Output the (X, Y) coordinate of the center of the cell containing the given text.  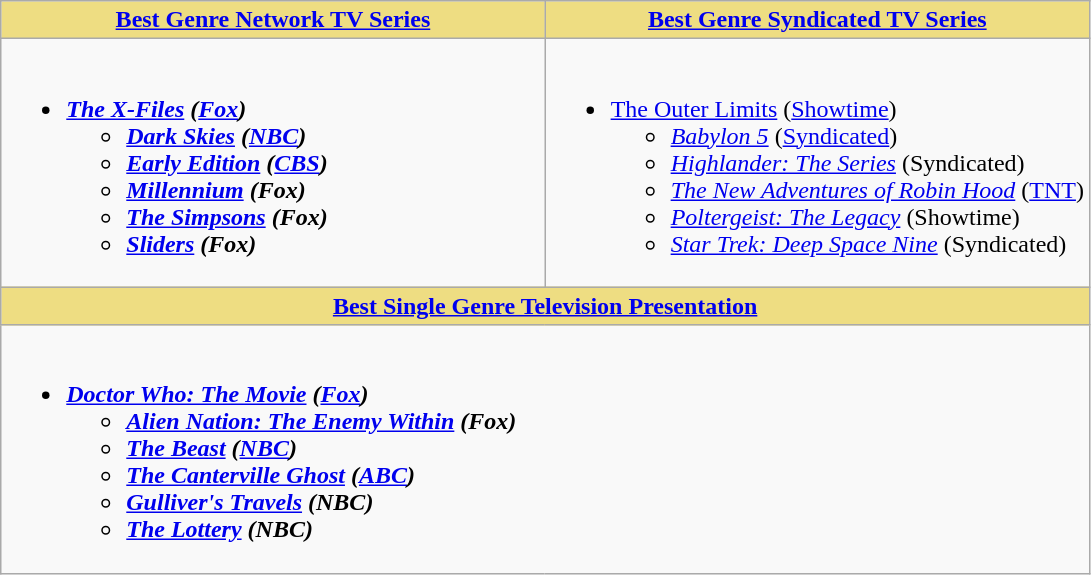
Best Single Genre Television Presentation (546, 306)
Doctor Who: The Movie (Fox)Alien Nation: The Enemy Within (Fox)The Beast (NBC)The Canterville Ghost (ABC)Gulliver's Travels (NBC)The Lottery (NBC) (546, 449)
The X-Files (Fox)Dark Skies (NBC)Early Edition (CBS)Millennium (Fox)The Simpsons (Fox)Sliders (Fox) (273, 163)
Best Genre Syndicated TV Series (817, 20)
Best Genre Network TV Series (273, 20)
